Search for the cell housing the specified text and yield its [x, y] center coordinate. 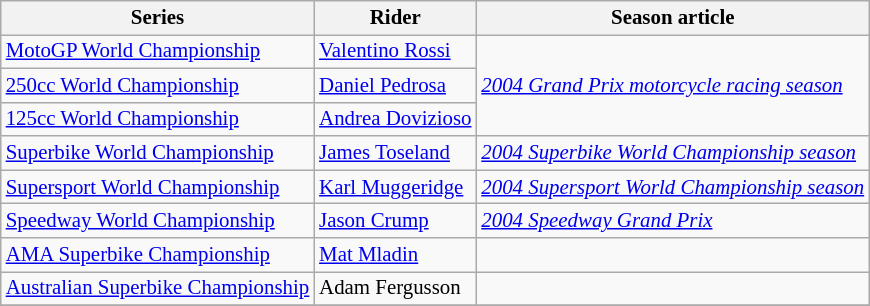
2004 Supersport World Championship season [672, 187]
James Toseland [395, 153]
125cc World Championship [158, 119]
Australian Superbike Championship [158, 288]
Valentino Rossi [395, 51]
MotoGP World Championship [158, 51]
Supersport World Championship [158, 187]
Rider [395, 18]
AMA Superbike Championship [158, 255]
Karl Muggeridge [395, 187]
2004 Grand Prix motorcycle racing season [672, 85]
Daniel Pedrosa [395, 85]
2004 Superbike World Championship season [672, 153]
Andrea Dovizioso [395, 119]
Series [158, 18]
250cc World Championship [158, 85]
2004 Speedway Grand Prix [672, 221]
Adam Fergusson [395, 288]
Mat Mladin [395, 255]
Season article [672, 18]
Superbike World Championship [158, 153]
Jason Crump [395, 221]
Speedway World Championship [158, 221]
